Determine the [X, Y] coordinate at the center of the cell enclosing the given text.  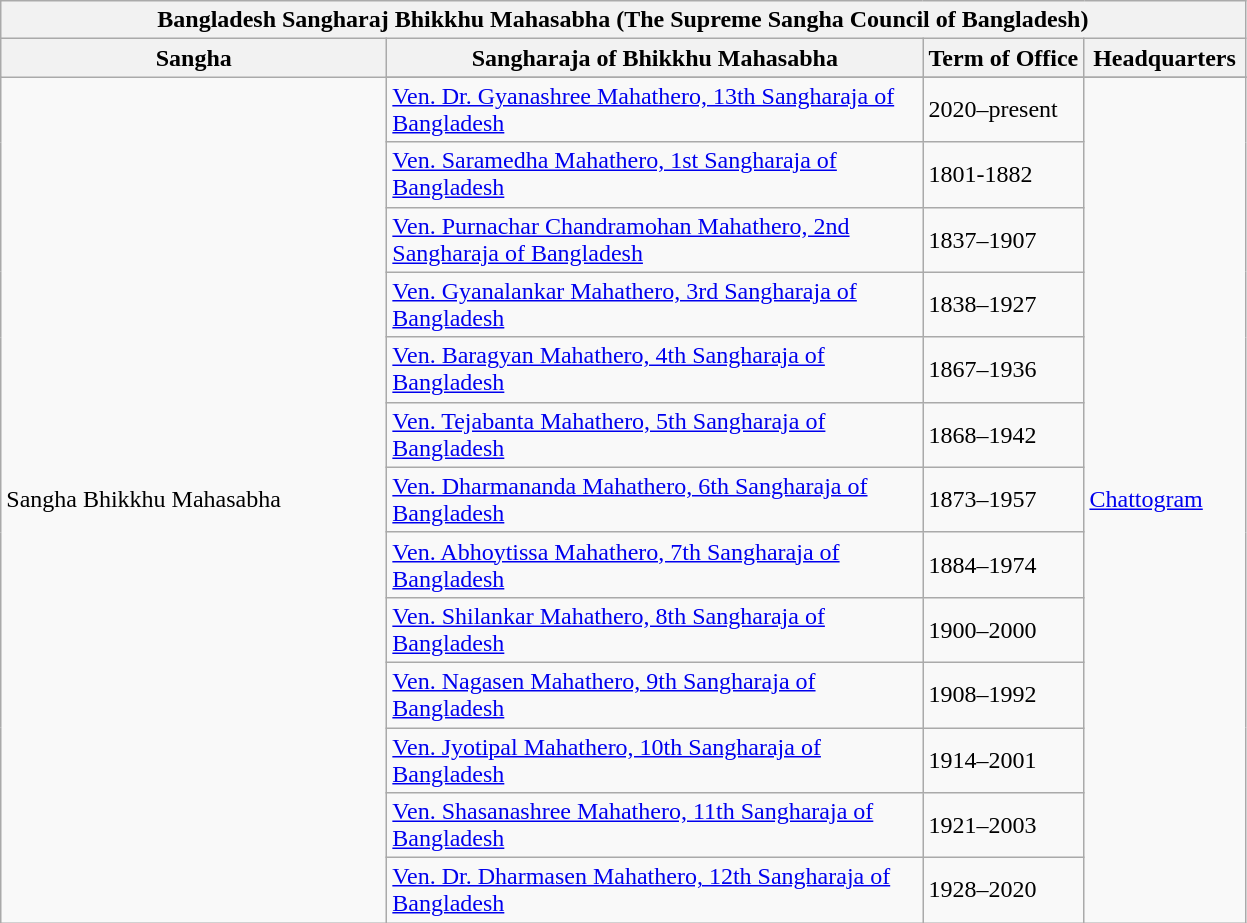
Ven. Jyotipal Mahathero, 10th Sangharaja of Bangladesh [655, 760]
1837–1907 [1004, 240]
1900–2000 [1004, 630]
1921–2003 [1004, 826]
Ven. Shilankar Mahathero, 8th Sangharaja of Bangladesh [655, 630]
1873–1957 [1004, 500]
Ven. Gyanalankar Mahathero, 3rd Sangharaja of Bangladesh [655, 304]
1868–1942 [1004, 434]
Ven. Tejabanta Mahathero, 5th Sangharaja of Bangladesh [655, 434]
Ven. Abhoytissa Mahathero, 7th Sangharaja of Bangladesh [655, 564]
Ven. Purnachar Chandramohan Mahathero, 2nd Sangharaja of Bangladesh [655, 240]
Sangharaja of Bhikkhu Mahasabha [655, 58]
Ven. Dr. Gyanashree Mahathero, 13th Sangharaja of Bangladesh [655, 110]
1914–2001 [1004, 760]
2020–present [1004, 110]
1928–2020 [1004, 890]
Ven. Dr. Dharmasen Mahathero, 12th Sangharaja of Bangladesh [655, 890]
1908–1992 [1004, 694]
1867–1936 [1004, 370]
Ven. Shasanashree Mahathero, 11th Sangharaja of Bangladesh [655, 826]
Chattogram [1164, 500]
1801-1882 [1004, 174]
Term of Office [1004, 58]
Headquarters [1164, 58]
Sangha Bhikkhu Mahasabha [194, 500]
Bangladesh Sangharaj Bhikkhu Mahasabha (The Supreme Sangha Council of Bangladesh) [623, 20]
1838–1927 [1004, 304]
Ven. Nagasen Mahathero, 9th Sangharaja of Bangladesh [655, 694]
Ven. Baragyan Mahathero, 4th Sangharaja of Bangladesh [655, 370]
Ven. Dharmananda Mahathero, 6th Sangharaja of Bangladesh [655, 500]
1884–1974 [1004, 564]
Sangha [194, 58]
Ven. Saramedha Mahathero, 1st Sangharaja of Bangladesh [655, 174]
